For the text-containing cell, return its midpoint in (x, y) coordinate format. 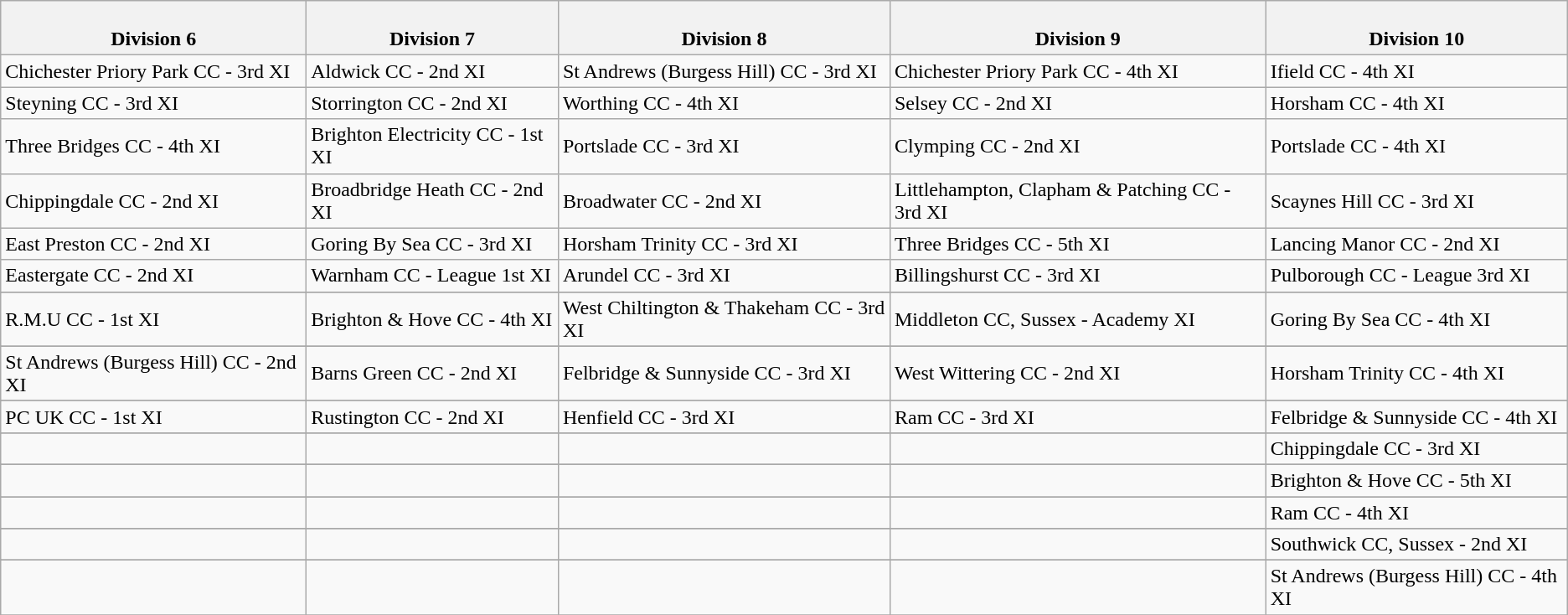
R.M.U CC - 1st XI (154, 318)
Scaynes Hill CC - 3rd XI (1416, 201)
Three Bridges CC - 4th XI (154, 146)
Chippingdale CC - 2nd XI (154, 201)
Division 9 (1077, 28)
Southwick CC, Sussex - 2nd XI (1416, 545)
Chichester Priory Park CC - 3rd XI (154, 71)
Littlehampton, Clapham & Patching CC - 3rd XI (1077, 201)
Barns Green CC - 2nd XI (432, 374)
PC UK CC - 1st XI (154, 416)
Storrington CC - 2nd XI (432, 103)
Warnham CC - League 1st XI (432, 276)
St Andrews (Burgess Hill) CC - 2nd XI (154, 374)
St Andrews (Burgess Hill) CC - 3rd XI (724, 71)
Henfield CC - 3rd XI (724, 416)
Selsey CC - 2nd XI (1077, 103)
Clymping CC - 2nd XI (1077, 146)
West Wittering CC - 2nd XI (1077, 374)
Brighton & Hove CC - 4th XI (432, 318)
Division 10 (1416, 28)
Goring By Sea CC - 4th XI (1416, 318)
Broadbridge Heath CC - 2nd XI (432, 201)
East Preston CC - 2nd XI (154, 244)
Ram CC - 3rd XI (1077, 416)
Goring By Sea CC - 3rd XI (432, 244)
Division 6 (154, 28)
Brighton & Hove CC - 5th XI (1416, 480)
Lancing Manor CC - 2nd XI (1416, 244)
Horsham Trinity CC - 3rd XI (724, 244)
Worthing CC - 4th XI (724, 103)
Pulborough CC - League 3rd XI (1416, 276)
St Andrews (Burgess Hill) CC - 4th XI (1416, 588)
Brighton Electricity CC - 1st XI (432, 146)
Ifield CC - 4th XI (1416, 71)
Middleton CC, Sussex - Academy XI (1077, 318)
Chichester Priory Park CC - 4th XI (1077, 71)
Ram CC - 4th XI (1416, 512)
West Chiltington & Thakeham CC - 3rd XI (724, 318)
Arundel CC - 3rd XI (724, 276)
Division 8 (724, 28)
Billingshurst CC - 3rd XI (1077, 276)
Aldwick CC - 2nd XI (432, 71)
Eastergate CC - 2nd XI (154, 276)
Broadwater CC - 2nd XI (724, 201)
Horsham CC - 4th XI (1416, 103)
Steyning CC - 3rd XI (154, 103)
Portslade CC - 4th XI (1416, 146)
Chippingdale CC - 3rd XI (1416, 448)
Rustington CC - 2nd XI (432, 416)
Portslade CC - 3rd XI (724, 146)
Felbridge & Sunnyside CC - 3rd XI (724, 374)
Division 7 (432, 28)
Three Bridges CC - 5th XI (1077, 244)
Horsham Trinity CC - 4th XI (1416, 374)
Felbridge & Sunnyside CC - 4th XI (1416, 416)
